Extract the [X, Y] coordinate from the center of the cell holding the provided text.  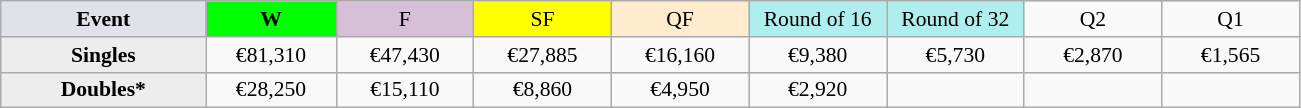
W [271, 19]
Singles [104, 55]
€81,310 [271, 55]
SF [543, 19]
F [405, 19]
€1,565 [1231, 55]
€47,430 [405, 55]
€2,920 [818, 90]
€8,860 [543, 90]
€4,950 [680, 90]
€9,380 [818, 55]
Round of 16 [818, 19]
QF [680, 19]
€15,110 [405, 90]
€16,160 [680, 55]
€2,870 [1093, 55]
Event [104, 19]
€5,730 [955, 55]
Round of 32 [955, 19]
Q1 [1231, 19]
Doubles* [104, 90]
€28,250 [271, 90]
Q2 [1093, 19]
€27,885 [543, 55]
